Output the [X, Y] coordinate of the center of the cell containing the given text.  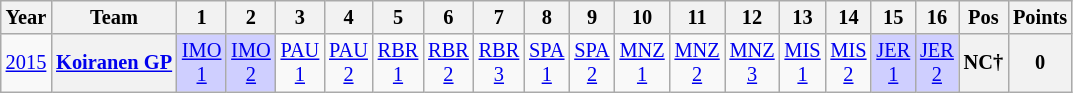
15 [893, 17]
14 [848, 17]
5 [398, 17]
2015 [26, 63]
MNZ1 [642, 63]
10 [642, 17]
1 [202, 17]
JER2 [937, 63]
4 [348, 17]
8 [546, 17]
6 [448, 17]
NC† [984, 63]
RBR3 [499, 63]
MIS1 [803, 63]
Team [114, 17]
Year [26, 17]
7 [499, 17]
IMO1 [202, 63]
MIS2 [848, 63]
Koiranen GP [114, 63]
MNZ2 [698, 63]
SPA2 [592, 63]
Pos [984, 17]
11 [698, 17]
PAU1 [300, 63]
3 [300, 17]
12 [752, 17]
IMO2 [250, 63]
2 [250, 17]
9 [592, 17]
Points [1040, 17]
MNZ3 [752, 63]
13 [803, 17]
PAU2 [348, 63]
0 [1040, 63]
16 [937, 17]
SPA1 [546, 63]
JER1 [893, 63]
RBR2 [448, 63]
RBR1 [398, 63]
